Capture the cell that displays the provided text and extract its [X, Y] central coordinate. 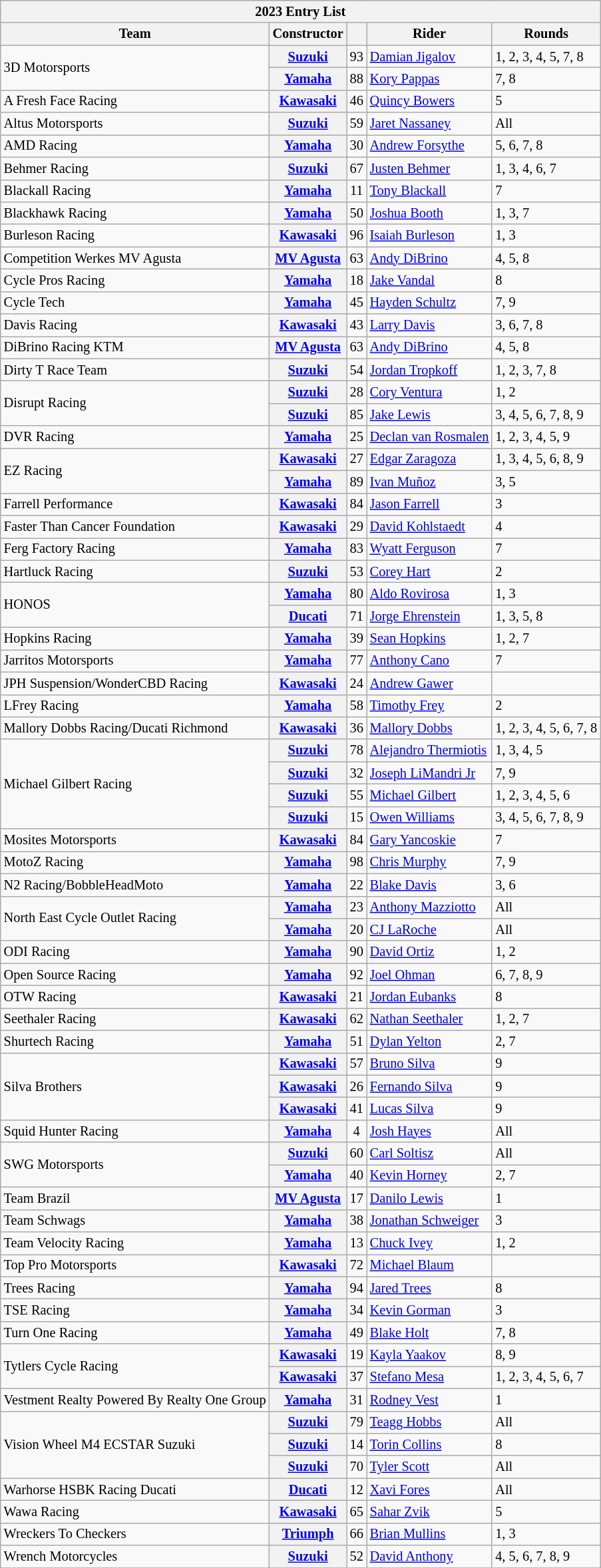
Burleson Racing [135, 235]
17 [357, 1198]
Rounds [546, 34]
N2 Racing/BobbleHeadMoto [135, 885]
Jarritos Motorsports [135, 661]
Torin Collins [430, 1444]
60 [357, 1154]
Warhorse HSBK Racing Ducati [135, 1490]
59 [357, 124]
8, 9 [546, 1355]
EZ Racing [135, 470]
TSE Racing [135, 1310]
1, 3, 5, 8 [546, 616]
6, 7, 8, 9 [546, 975]
Vestment Realty Powered By Realty One Group [135, 1400]
15 [357, 818]
71 [357, 616]
29 [357, 526]
Lucas Silva [430, 1109]
51 [357, 1042]
Blackall Racing [135, 191]
LFrey Racing [135, 706]
92 [357, 975]
30 [357, 146]
52 [357, 1557]
31 [357, 1400]
1, 3, 4, 6, 7 [546, 168]
Cycle Tech [135, 303]
1, 2, 3, 4, 5, 6, 7 [546, 1377]
41 [357, 1109]
1, 3, 4, 5 [546, 750]
Larry Davis [430, 325]
Alejandro Thermiotis [430, 750]
Aldo Rovirosa [430, 593]
Anthony Mazziotto [430, 907]
Kevin Horney [430, 1176]
3D Motorsports [135, 68]
Sahar Zvik [430, 1511]
1, 2, 3, 4, 5, 9 [546, 437]
Ferg Factory Racing [135, 549]
3, 6 [546, 885]
Michael Blaum [430, 1265]
David Anthony [430, 1557]
Kayla Yaakov [430, 1355]
Tyler Scott [430, 1467]
North East Cycle Outlet Racing [135, 918]
Mosites Motorsports [135, 840]
34 [357, 1310]
Seethaler Racing [135, 1019]
32 [357, 773]
Faster Than Cancer Foundation [135, 526]
Wawa Racing [135, 1511]
Ivan Muñoz [430, 482]
Team [135, 34]
Chuck Ivey [430, 1243]
96 [357, 235]
Fernando Silva [430, 1086]
11 [357, 191]
Disrupt Racing [135, 403]
58 [357, 706]
4, 5, 6, 7, 8, 9 [546, 1557]
Team Brazil [135, 1198]
83 [357, 549]
38 [357, 1221]
DVR Racing [135, 437]
77 [357, 661]
54 [357, 370]
HONOS [135, 604]
89 [357, 482]
Competition Werkes MV Agusta [135, 258]
85 [357, 414]
Danilo Lewis [430, 1198]
Blake Holt [430, 1333]
DiBrino Racing KTM [135, 347]
Hartluck Racing [135, 571]
45 [357, 303]
SWG Motorsports [135, 1164]
Mallory Dobbs Racing/Ducati Richmond [135, 728]
Open Source Racing [135, 975]
Turn One Racing [135, 1333]
Isaiah Burleson [430, 235]
62 [357, 1019]
Jake Vandal [430, 280]
A Fresh Face Racing [135, 101]
Jordan Tropkoff [430, 370]
Owen Williams [430, 818]
Justen Behmer [430, 168]
ODI Racing [135, 952]
28 [357, 392]
Joel Ohman [430, 975]
Farrell Performance [135, 504]
20 [357, 929]
37 [357, 1377]
Team Velocity Racing [135, 1243]
Wrench Motorcycles [135, 1557]
Altus Motorsports [135, 124]
1, 2, 3, 4, 5, 7, 8 [546, 57]
2023 Entry List [301, 11]
43 [357, 325]
Silva Brothers [135, 1086]
72 [357, 1265]
Carl Soltisz [430, 1154]
Tytlers Cycle Racing [135, 1366]
Jason Farrell [430, 504]
Anthony Cano [430, 661]
Blake Davis [430, 885]
Joshua Booth [430, 213]
Joseph LiMandri Jr [430, 773]
93 [357, 57]
Top Pro Motorsports [135, 1265]
Edgar Zaragoza [430, 459]
27 [357, 459]
55 [357, 795]
Cory Ventura [430, 392]
1, 2, 3, 4, 5, 6, 7, 8 [546, 728]
21 [357, 997]
Rider [430, 34]
70 [357, 1467]
Stefano Mesa [430, 1377]
Wyatt Ferguson [430, 549]
Kory Pappas [430, 78]
Dirty T Race Team [135, 370]
CJ LaRoche [430, 929]
Timothy Frey [430, 706]
5, 6, 7, 8 [546, 146]
Wreckers To Checkers [135, 1534]
78 [357, 750]
Behmer Racing [135, 168]
Cycle Pros Racing [135, 280]
Dylan Yelton [430, 1042]
40 [357, 1176]
Xavi Fores [430, 1490]
Bruno Silva [430, 1064]
Jonathan Schweiger [430, 1221]
66 [357, 1534]
88 [357, 78]
Vision Wheel M4 ECSTAR Suzuki [135, 1445]
Trees Racing [135, 1288]
12 [357, 1490]
Quincy Bowers [430, 101]
Mallory Dobbs [430, 728]
94 [357, 1288]
OTW Racing [135, 997]
Declan van Rosmalen [430, 437]
Hopkins Racing [135, 639]
14 [357, 1444]
Josh Hayes [430, 1131]
79 [357, 1422]
19 [357, 1355]
MotoZ Racing [135, 862]
Blackhawk Racing [135, 213]
98 [357, 862]
39 [357, 639]
67 [357, 168]
Jared Trees [430, 1288]
Corey Hart [430, 571]
Gary Yancoskie [430, 840]
3, 6, 7, 8 [546, 325]
57 [357, 1064]
Shurtech Racing [135, 1042]
Jake Lewis [430, 414]
Davis Racing [135, 325]
3, 5 [546, 482]
24 [357, 683]
Michael Gilbert [430, 795]
David Ortiz [430, 952]
23 [357, 907]
1, 3, 4, 5, 6, 8, 9 [546, 459]
65 [357, 1511]
49 [357, 1333]
David Kohlstaedt [430, 526]
Jordan Eubanks [430, 997]
Sean Hopkins [430, 639]
25 [357, 437]
Brian Mullins [430, 1534]
Andrew Forsythe [430, 146]
80 [357, 593]
22 [357, 885]
AMD Racing [135, 146]
Team Schwags [135, 1221]
Hayden Schultz [430, 303]
50 [357, 213]
46 [357, 101]
Squid Hunter Racing [135, 1131]
Jaret Nassaney [430, 124]
Michael Gilbert Racing [135, 784]
Teagg Hobbs [430, 1422]
Triumph [308, 1534]
Andrew Gawer [430, 683]
Nathan Seethaler [430, 1019]
Jorge Ehrenstein [430, 616]
90 [357, 952]
26 [357, 1086]
Rodney Vest [430, 1400]
1, 2, 3, 4, 5, 6 [546, 795]
JPH Suspension/WonderCBD Racing [135, 683]
Chris Murphy [430, 862]
18 [357, 280]
53 [357, 571]
Damian Jigalov [430, 57]
Constructor [308, 34]
1, 3, 7 [546, 213]
13 [357, 1243]
Kevin Gorman [430, 1310]
Tony Blackall [430, 191]
1, 2, 3, 7, 8 [546, 370]
36 [357, 728]
